For the text-containing cell, return its midpoint in (x, y) coordinate format. 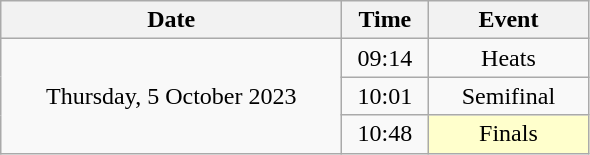
Event (508, 20)
Thursday, 5 October 2023 (172, 96)
Heats (508, 58)
Time (385, 20)
10:01 (385, 96)
10:48 (385, 134)
Semifinal (508, 96)
Finals (508, 134)
Date (172, 20)
09:14 (385, 58)
